Find where the given text appears and provide that cell's center as [X, Y] coordinate. 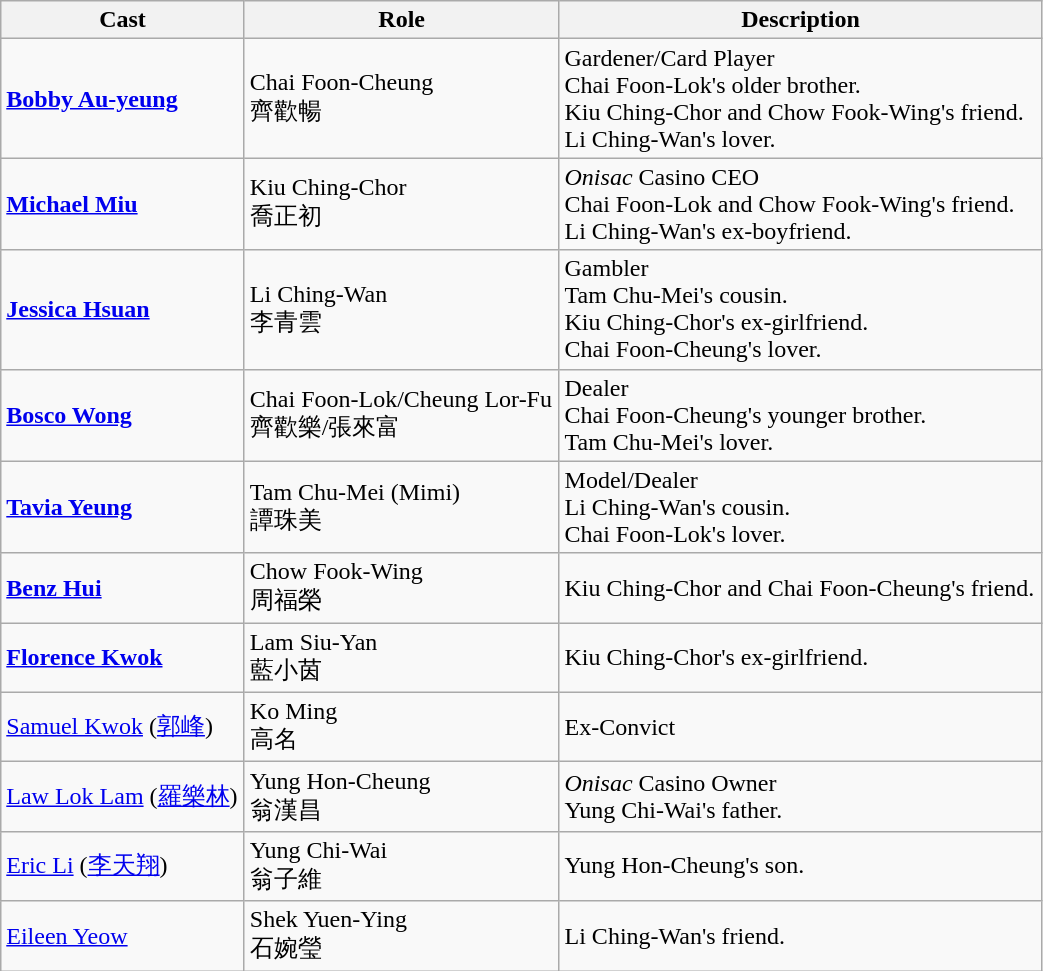
Gambler Tam Chu-Mei's cousin. Kiu Ching-Chor's ex-girlfriend. Chai Foon-Cheung's lover. [800, 310]
Kiu Ching-Chor's ex-girlfriend. [800, 658]
Bosco Wong [123, 415]
Gardener/Card Player Chai Foon-Lok's older brother. Kiu Ching-Chor and Chow Fook-Wing's friend. Li Ching-Wan's lover. [800, 98]
Tam Chu-Mei (Mimi) 譚珠美 [402, 507]
Bobby Au-yeung [123, 98]
Kiu Ching-Chor and Chai Foon-Cheung's friend. [800, 588]
Eileen Yeow [123, 936]
Chai Foon-Cheung 齊歡暢 [402, 98]
Ko Ming 高名 [402, 727]
Tavia Yeung [123, 507]
Law Lok Lam (羅樂林) [123, 797]
Cast [123, 20]
Kiu Ching-Chor 喬正初 [402, 204]
Chai Foon-Lok/Cheung Lor-Fu 齊歡樂/張來富 [402, 415]
Description [800, 20]
Benz Hui [123, 588]
Li Ching-Wan's friend. [800, 936]
Yung Chi-Wai 翁子維 [402, 866]
Dealer Chai Foon-Cheung's younger brother. Tam Chu-Mei's lover. [800, 415]
Lam Siu-Yan 藍小茵 [402, 658]
Shek Yuen-Ying 石婉瑩 [402, 936]
Onisac Casino CEO Chai Foon-Lok and Chow Fook-Wing's friend. Li Ching-Wan's ex-boyfriend. [800, 204]
Eric Li (李天翔) [123, 866]
Florence Kwok [123, 658]
Li Ching-Wan 李青雲 [402, 310]
Ex-Convict [800, 727]
Model/Dealer Li Ching-Wan's cousin. Chai Foon-Lok's lover. [800, 507]
Role [402, 20]
Yung Hon-Cheung 翁漢昌 [402, 797]
Chow Fook-Wing 周福榮 [402, 588]
Michael Miu [123, 204]
Jessica Hsuan [123, 310]
Onisac Casino Owner Yung Chi-Wai's father. [800, 797]
Yung Hon-Cheung's son. [800, 866]
Samuel Kwok (郭峰) [123, 727]
